Return [x, y] of the center of cell containing provided text 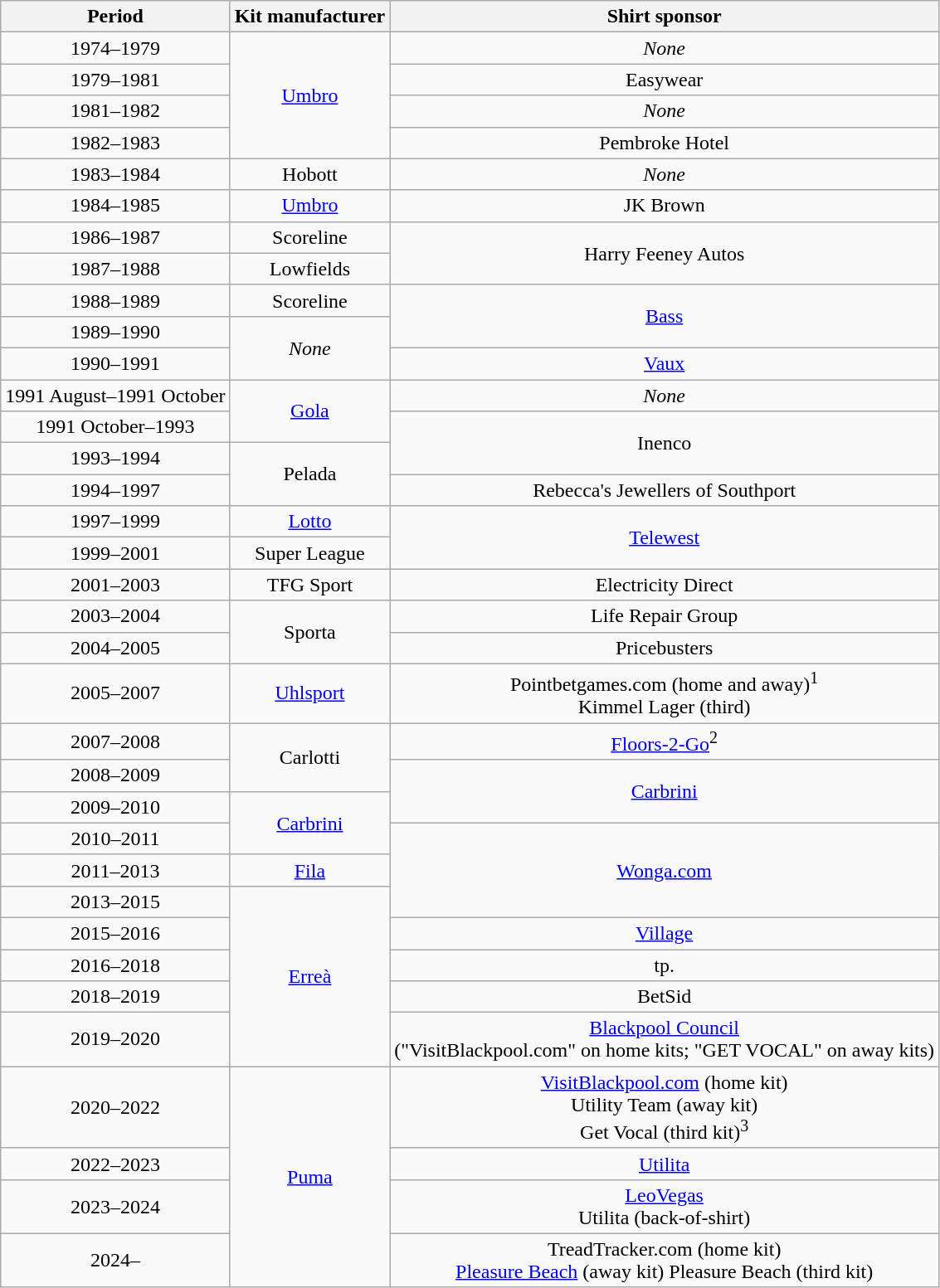
2019–2020 [115, 1040]
Inenco [665, 443]
Floors-2-Go2 [665, 741]
Erreà [310, 975]
1983–1984 [115, 174]
Telewest [665, 537]
1982–1983 [115, 143]
Kit manufacturer [310, 17]
2007–2008 [115, 741]
1979–1981 [115, 80]
Carlotti [310, 758]
Lowfields [310, 269]
1994–1997 [115, 490]
2023–2024 [115, 1206]
VisitBlackpool.com (home kit)Utility Team (away kit)Get Vocal (third kit)3 [665, 1108]
Utilita [665, 1164]
Super League [310, 553]
Period [115, 17]
2015–2016 [115, 933]
2018–2019 [115, 997]
Gola [310, 411]
TreadTracker.com (home kit)Pleasure Beach (away kit) Pleasure Beach (third kit) [665, 1261]
2003–2004 [115, 616]
Fila [310, 870]
1974–1979 [115, 48]
Bass [665, 316]
Hobott [310, 174]
TFG Sport [310, 585]
2001–2003 [115, 585]
Pembroke Hotel [665, 143]
Electricity Direct [665, 585]
Rebecca's Jewellers of Southport [665, 490]
Wonga.com [665, 870]
2004–2005 [115, 648]
Vaux [665, 363]
Pelada [310, 474]
1993–1994 [115, 459]
Puma [310, 1178]
Pricebusters [665, 648]
2010–2011 [115, 838]
1997–1999 [115, 522]
Village [665, 933]
2005–2007 [115, 693]
tp. [665, 965]
Sporta [310, 632]
1987–1988 [115, 269]
1990–1991 [115, 363]
Pointbetgames.com (home and away)1Kimmel Lager (third) [665, 693]
BetSid [665, 997]
1984–1985 [115, 206]
2022–2023 [115, 1164]
2020–2022 [115, 1108]
JK Brown [665, 206]
1991 August–1991 October [115, 396]
1981–1982 [115, 111]
2009–2010 [115, 807]
1986–1987 [115, 237]
2013–2015 [115, 902]
2024– [115, 1261]
2008–2009 [115, 775]
Shirt sponsor [665, 17]
2011–2013 [115, 870]
1999–2001 [115, 553]
Blackpool Council("VisitBlackpool.com" on home kits; "GET VOCAL" on away kits) [665, 1040]
1989–1990 [115, 332]
Lotto [310, 522]
Harry Feeney Autos [665, 253]
Easywear [665, 80]
1991 October–1993 [115, 427]
Life Repair Group [665, 616]
2016–2018 [115, 965]
LeoVegasUtilita (back-of-shirt) [665, 1206]
Uhlsport [310, 693]
1988–1989 [115, 300]
